Return the [x, y] coordinate for the center point of the cell that contains the specified text.  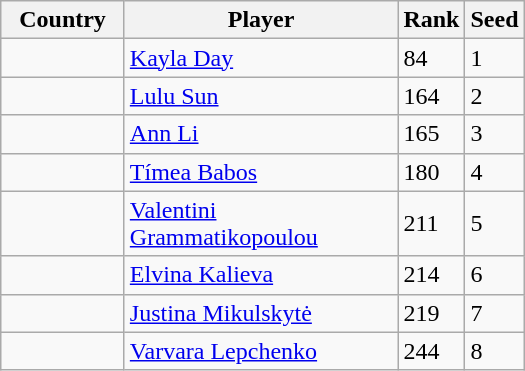
4 [494, 172]
Elvina Kalieva [261, 275]
1 [494, 58]
Ann Li [261, 134]
Varvara Lepchenko [261, 351]
84 [432, 58]
3 [494, 134]
2 [494, 96]
Country [63, 20]
Rank [432, 20]
165 [432, 134]
244 [432, 351]
5 [494, 224]
Valentini Grammatikopoulou [261, 224]
Player [261, 20]
211 [432, 224]
7 [494, 313]
Lulu Sun [261, 96]
219 [432, 313]
Seed [494, 20]
Justina Mikulskytė [261, 313]
164 [432, 96]
6 [494, 275]
214 [432, 275]
Kayla Day [261, 58]
8 [494, 351]
Tímea Babos [261, 172]
180 [432, 172]
